Pinpoint the cell where the given text exists, returning its (X, Y) midpoint coordinate. 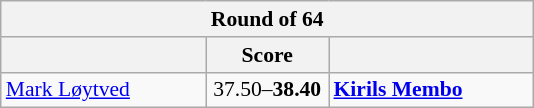
Score (268, 55)
Round of 64 (268, 19)
37.50–38.40 (268, 90)
Kirils Membo (430, 90)
Mark Løytved (104, 90)
